For the text-containing cell, return its midpoint in (x, y) coordinate format. 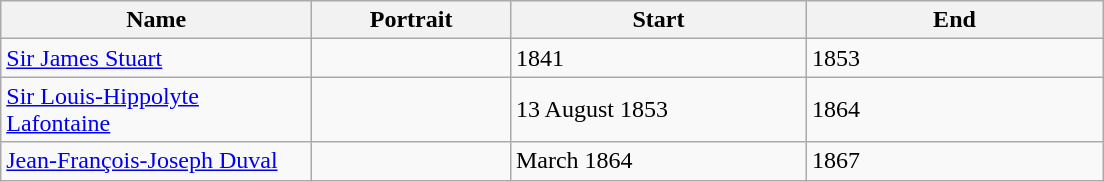
Sir Louis-Hippolyte Lafontaine (156, 110)
Name (156, 20)
March 1864 (658, 161)
13 August 1853 (658, 110)
End (954, 20)
1864 (954, 110)
Jean-François-Joseph Duval (156, 161)
1841 (658, 58)
1853 (954, 58)
1867 (954, 161)
Portrait (412, 20)
Sir James Stuart (156, 58)
Start (658, 20)
